Locate the cell with the specified text and output its [X, Y] center coordinate. 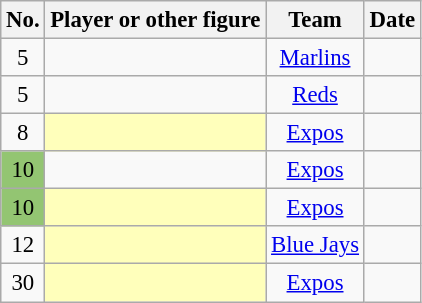
12 [23, 245]
Date [392, 20]
Marlins [316, 58]
30 [23, 283]
Blue Jays [316, 245]
Reds [316, 95]
Player or other figure [156, 20]
8 [23, 133]
Team [316, 20]
No. [23, 20]
